Locate the cell with the specified text and output its (x, y) center coordinate. 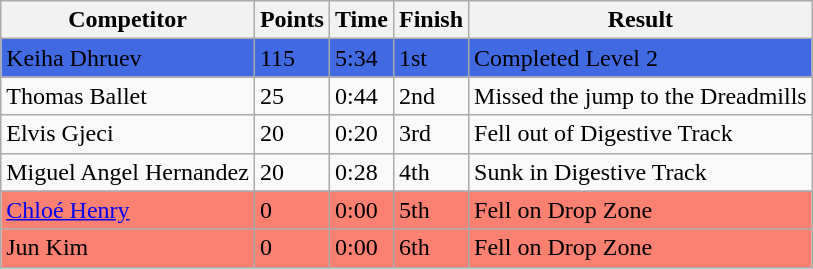
5:34 (361, 58)
Miguel Angel Hernandez (128, 172)
Competitor (128, 20)
0:28 (361, 172)
0:44 (361, 96)
Points (292, 20)
Thomas Ballet (128, 96)
Jun Kim (128, 248)
Fell out of Digestive Track (641, 134)
Sunk in Digestive Track (641, 172)
0:20 (361, 134)
2nd (430, 96)
115 (292, 58)
Finish (430, 20)
Chloé Henry (128, 210)
1st (430, 58)
4th (430, 172)
25 (292, 96)
Time (361, 20)
3rd (430, 134)
Result (641, 20)
Elvis Gjeci (128, 134)
Missed the jump to the Dreadmills (641, 96)
5th (430, 210)
6th (430, 248)
Completed Level 2 (641, 58)
Keiha Dhruev (128, 58)
